Identify which cell holds the provided text, then report its [X, Y] central coordinate. 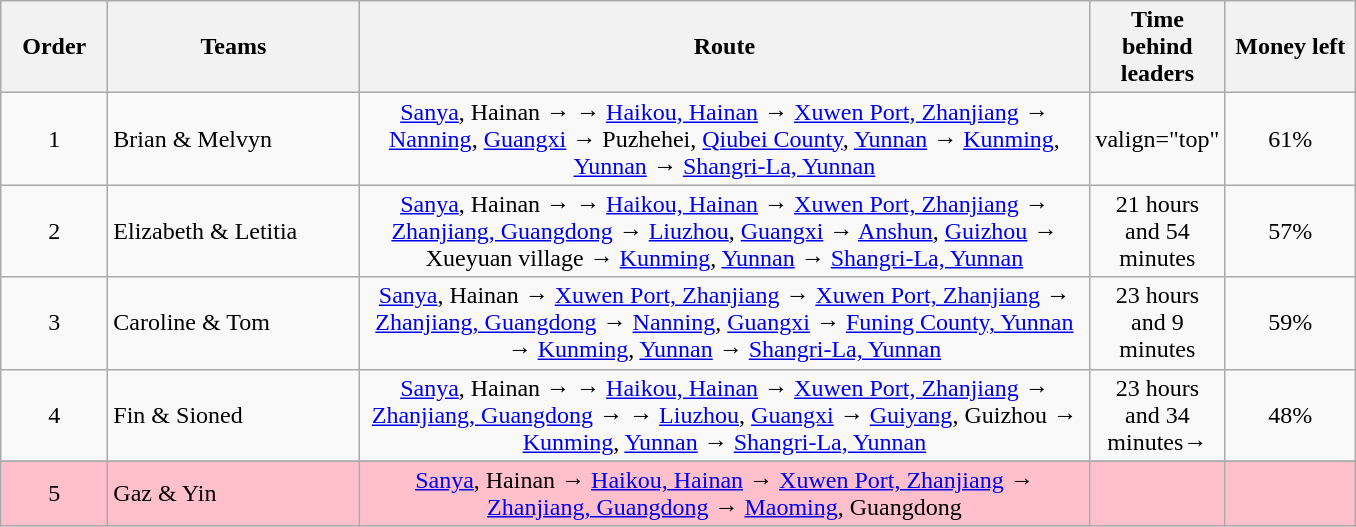
Caroline & Tom [234, 323]
2 [54, 231]
59% [1290, 323]
Time behind leaders [1158, 47]
23 hours and 9 minutes [1158, 323]
Teams [234, 47]
4 [54, 415]
61% [1290, 139]
57% [1290, 231]
Order [54, 47]
Money left [1290, 47]
Sanya, Hainan → Haikou, Hainan → Xuwen Port, Zhanjiang → Zhanjiang, Guangdong → Maoming, Guangdong [724, 494]
21 hours and 54 minutes [1158, 231]
valign="top" [1158, 139]
Fin & Sioned [234, 415]
23 hours and 34 minutes→ [1158, 415]
Brian & Melvyn [234, 139]
1 [54, 139]
Gaz & Yin [234, 494]
Elizabeth & Letitia [234, 231]
3 [54, 323]
Sanya, Hainan → → Haikou, Hainan → Xuwen Port, Zhanjiang → Nanning, Guangxi → Puzhehei, Qiubei County, Yunnan → Kunming, Yunnan → Shangri-La, Yunnan [724, 139]
48% [1290, 415]
5 [54, 494]
Route [724, 47]
